Return the (X, Y) coordinate for the center point of the cell that contains the specified text.  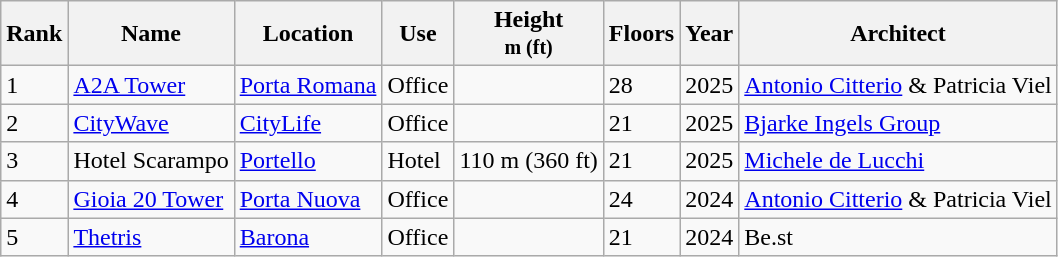
Use (418, 34)
Rank (34, 34)
Portello (308, 161)
Porta Romana (308, 85)
Name (151, 34)
A2A Tower (151, 85)
Architect (898, 34)
Hotel Scarampo (151, 161)
Hotel (418, 161)
Barona (308, 237)
Floors (641, 34)
Porta Nuova (308, 199)
2 (34, 123)
Heightm (ft) (528, 34)
Be.st (898, 237)
4 (34, 199)
3 (34, 161)
Location (308, 34)
Year (710, 34)
Bjarke Ingels Group (898, 123)
Thetris (151, 237)
CityLife (308, 123)
28 (641, 85)
24 (641, 199)
1 (34, 85)
CityWave (151, 123)
Gioia 20 Tower (151, 199)
5 (34, 237)
Michele de Lucchi (898, 161)
110 m (360 ft) (528, 161)
